Locate the cell with the specified text and output its [x, y] center coordinate. 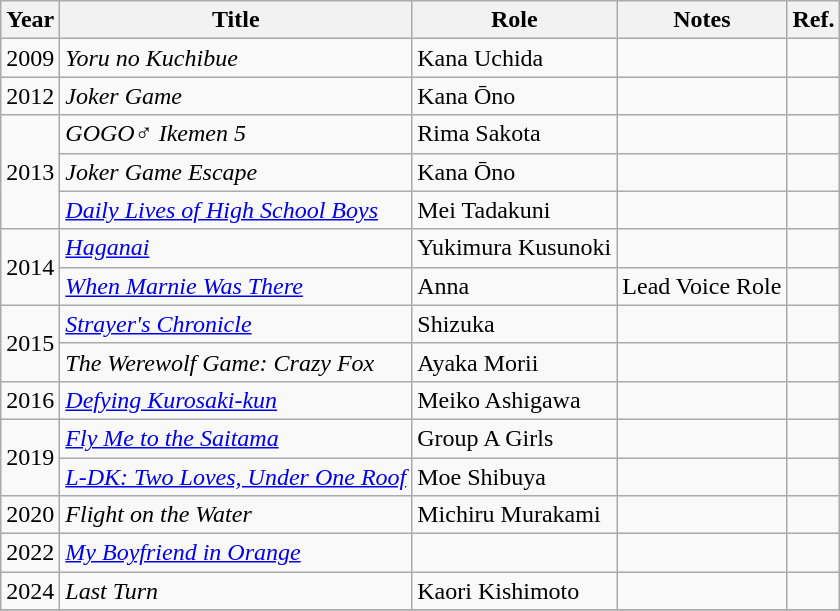
Notes [702, 20]
My Boyfriend in Orange [236, 553]
Flight on the Water [236, 515]
2012 [30, 96]
Year [30, 20]
GOGO♂ Ikemen 5 [236, 134]
Lead Voice Role [702, 286]
L-DK: Two Loves, Under One Roof [236, 477]
Ayaka Morii [514, 362]
Kaori Kishimoto [514, 591]
The Werewolf Game: Crazy Fox [236, 362]
2015 [30, 343]
Shizuka [514, 324]
Last Turn [236, 591]
2020 [30, 515]
Title [236, 20]
2019 [30, 457]
Rima Sakota [514, 134]
Yoru no Kuchibue [236, 58]
Daily Lives of High School Boys [236, 210]
Ref. [814, 20]
Haganai [236, 248]
Role [514, 20]
Yukimura Kusunoki [514, 248]
When Marnie Was There [236, 286]
2013 [30, 172]
Joker Game [236, 96]
2009 [30, 58]
Mei Tadakuni [514, 210]
2022 [30, 553]
Meiko Ashigawa [514, 400]
Michiru Murakami [514, 515]
2016 [30, 400]
Defying Kurosaki-kun [236, 400]
Joker Game Escape [236, 172]
Moe Shibuya [514, 477]
Kana Uchida [514, 58]
2014 [30, 267]
Anna [514, 286]
Strayer's Chronicle [236, 324]
2024 [30, 591]
Fly Me to the Saitama [236, 438]
Group A Girls [514, 438]
